Return [X, Y] of the center of cell containing provided text 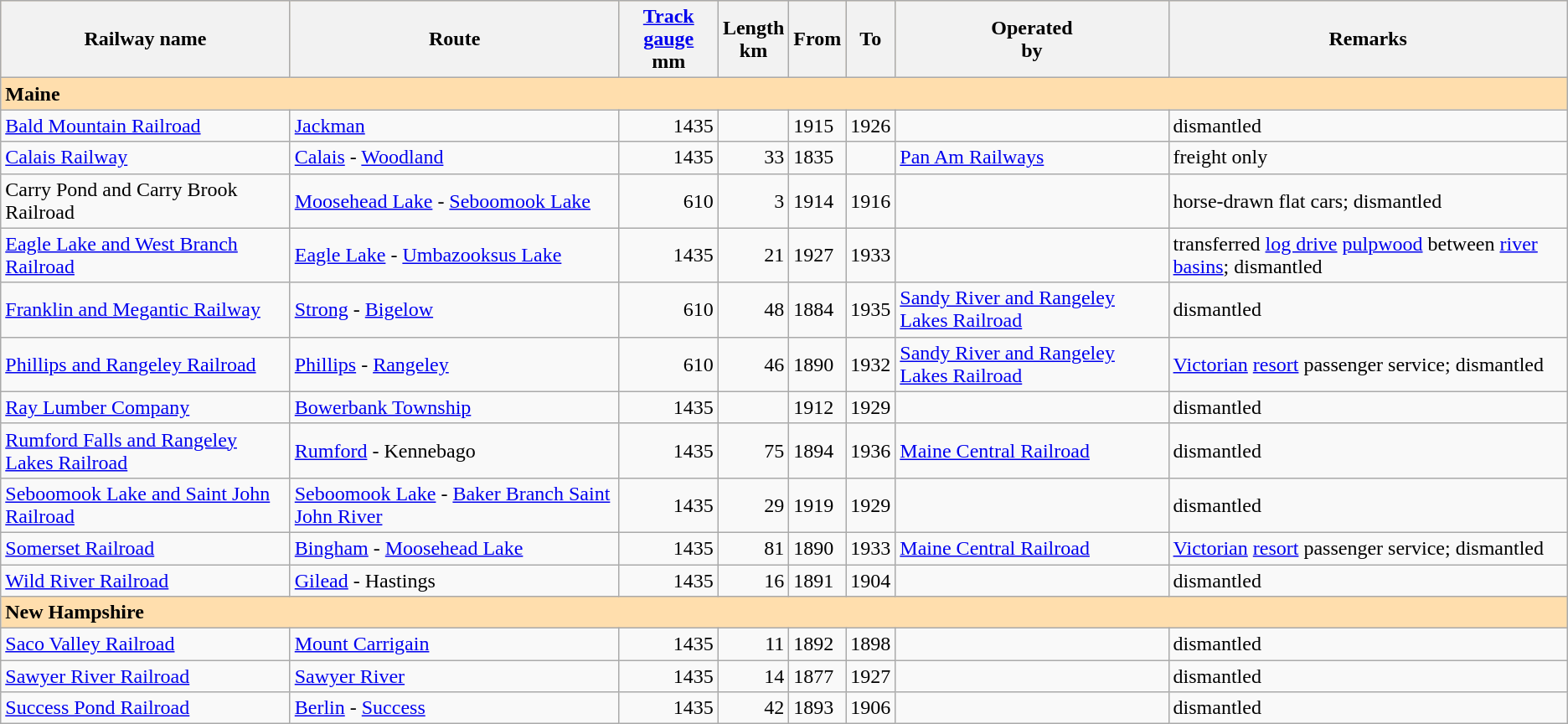
3 [753, 201]
transferred log drive pulpwood between river basins; dismantled [1368, 255]
Eagle Lake and West Branch Railroad [146, 255]
48 [753, 310]
Sawyer River Railroad [146, 676]
Saco Valley Railroad [146, 644]
11 [753, 644]
Bowerbank Township [454, 407]
1919 [818, 504]
Seboomook Lake - Baker Branch Saint John River [454, 504]
Track gaugemm [668, 39]
1892 [818, 644]
Pan Am Railways [1032, 158]
New Hampshire [784, 613]
Calais Railway [146, 158]
Wild River Railroad [146, 581]
1936 [871, 451]
Gilead - Hastings [454, 581]
1891 [818, 581]
Rumford Falls and Rangeley Lakes Railroad [146, 451]
75 [753, 451]
Railway name [146, 39]
Somerset Railroad [146, 548]
Seboomook Lake and Saint John Railroad [146, 504]
29 [753, 504]
Route [454, 39]
1926 [871, 126]
horse-drawn flat cars; dismantled [1368, 201]
1916 [871, 201]
Lengthkm [753, 39]
Sawyer River [454, 676]
Remarks [1368, 39]
Bingham - Moosehead Lake [454, 548]
Berlin - Success [454, 708]
1877 [818, 676]
81 [753, 548]
Maine [784, 94]
1904 [871, 581]
1835 [818, 158]
Rumford - Kennebago [454, 451]
Phillips - Rangeley [454, 364]
Moosehead Lake - Seboomook Lake [454, 201]
Carry Pond and Carry Brook Railroad [146, 201]
1935 [871, 310]
1915 [818, 126]
1906 [871, 708]
Ray Lumber Company [146, 407]
Mount Carrigain [454, 644]
Franklin and Megantic Railway [146, 310]
1893 [818, 708]
16 [753, 581]
46 [753, 364]
freight only [1368, 158]
1932 [871, 364]
1898 [871, 644]
14 [753, 676]
Success Pond Railroad [146, 708]
21 [753, 255]
1884 [818, 310]
Phillips and Rangeley Railroad [146, 364]
Strong - Bigelow [454, 310]
Eagle Lake - Umbazooksus Lake [454, 255]
To [871, 39]
Operatedby [1032, 39]
Calais - Woodland [454, 158]
Bald Mountain Railroad [146, 126]
42 [753, 708]
From [818, 39]
1914 [818, 201]
1912 [818, 407]
33 [753, 158]
1894 [818, 451]
Jackman [454, 126]
